From the cell containing the given text, extract its center point as (x, y) coordinate. 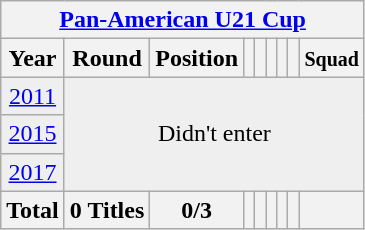
Total (33, 210)
Position (197, 58)
0/3 (197, 210)
Year (33, 58)
Didn't enter (214, 134)
Squad (332, 58)
2015 (33, 134)
Pan-American U21 Cup (183, 20)
0 Titles (107, 210)
Round (107, 58)
2017 (33, 172)
2011 (33, 96)
